Return the (x, y) coordinate for the center point of the cell that contains the specified text.  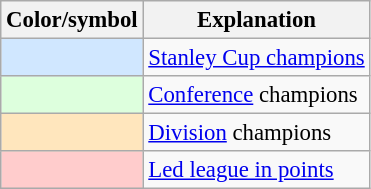
Stanley Cup champions (256, 58)
Conference champions (256, 95)
Explanation (256, 20)
Led league in points (256, 170)
Division champions (256, 133)
Color/symbol (72, 20)
